Find where the given text appears and provide that cell's center as (X, Y) coordinate. 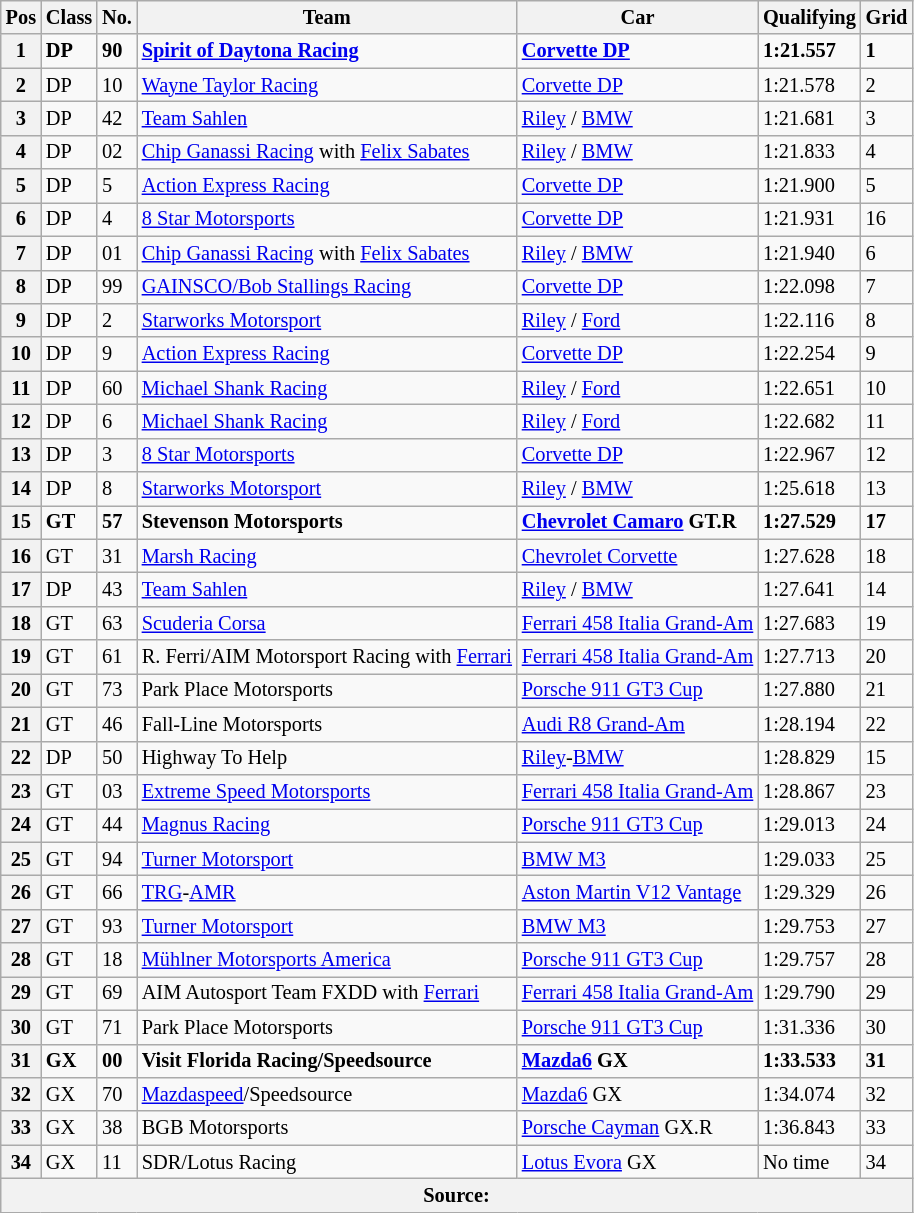
Stevenson Motorsports (327, 522)
1:22.682 (810, 421)
Mühlner Motorsports America (327, 960)
Magnus Racing (327, 825)
63 (117, 623)
1:22.967 (810, 455)
1:21.681 (810, 118)
38 (117, 1128)
1:33.533 (810, 1061)
Mazdaspeed/Speedsource (327, 1094)
61 (117, 657)
Qualifying (810, 17)
00 (117, 1061)
1:25.618 (810, 489)
1:21.578 (810, 85)
AIM Autosport Team FXDD with Ferrari (327, 993)
1:29.013 (810, 825)
69 (117, 993)
01 (117, 253)
1:21.940 (810, 253)
Highway To Help (327, 758)
03 (117, 791)
1:34.074 (810, 1094)
57 (117, 522)
66 (117, 892)
1:29.790 (810, 993)
50 (117, 758)
02 (117, 152)
1:28.829 (810, 758)
90 (117, 51)
1:27.713 (810, 657)
1:22.098 (810, 287)
GAINSCO/Bob Stallings Racing (327, 287)
R. Ferri/AIM Motorsport Racing with Ferrari (327, 657)
1:36.843 (810, 1128)
Team (327, 17)
BGB Motorsports (327, 1128)
Pos (21, 17)
Audi R8 Grand-Am (638, 724)
Car (638, 17)
TRG-AMR (327, 892)
1:31.336 (810, 1027)
1:21.557 (810, 51)
1:29.033 (810, 859)
Fall-Line Motorsports (327, 724)
Chevrolet Corvette (638, 556)
43 (117, 589)
Porsche Cayman GX.R (638, 1128)
1:28.867 (810, 791)
Lotus Evora GX (638, 1162)
70 (117, 1094)
1:27.880 (810, 690)
Source: (457, 1195)
1:22.254 (810, 354)
Extreme Speed Motorsports (327, 791)
1:29.757 (810, 960)
1:21.931 (810, 219)
44 (117, 825)
1:21.833 (810, 152)
1:27.641 (810, 589)
Riley-BMW (638, 758)
71 (117, 1027)
42 (117, 118)
1:27.683 (810, 623)
Class (69, 17)
1:27.628 (810, 556)
Spirit of Daytona Racing (327, 51)
1:22.651 (810, 388)
Wayne Taylor Racing (327, 85)
99 (117, 287)
93 (117, 926)
No. (117, 17)
Chevrolet Camaro GT.R (638, 522)
1:21.900 (810, 186)
46 (117, 724)
1:28.194 (810, 724)
No time (810, 1162)
Marsh Racing (327, 556)
SDR/Lotus Racing (327, 1162)
Visit Florida Racing/Speedsource (327, 1061)
Grid (887, 17)
1:27.529 (810, 522)
Aston Martin V12 Vantage (638, 892)
1:22.116 (810, 320)
Scuderia Corsa (327, 623)
94 (117, 859)
1:29.329 (810, 892)
60 (117, 388)
73 (117, 690)
1:29.753 (810, 926)
